Return the [X, Y] coordinate for the center point of the cell that contains the specified text.  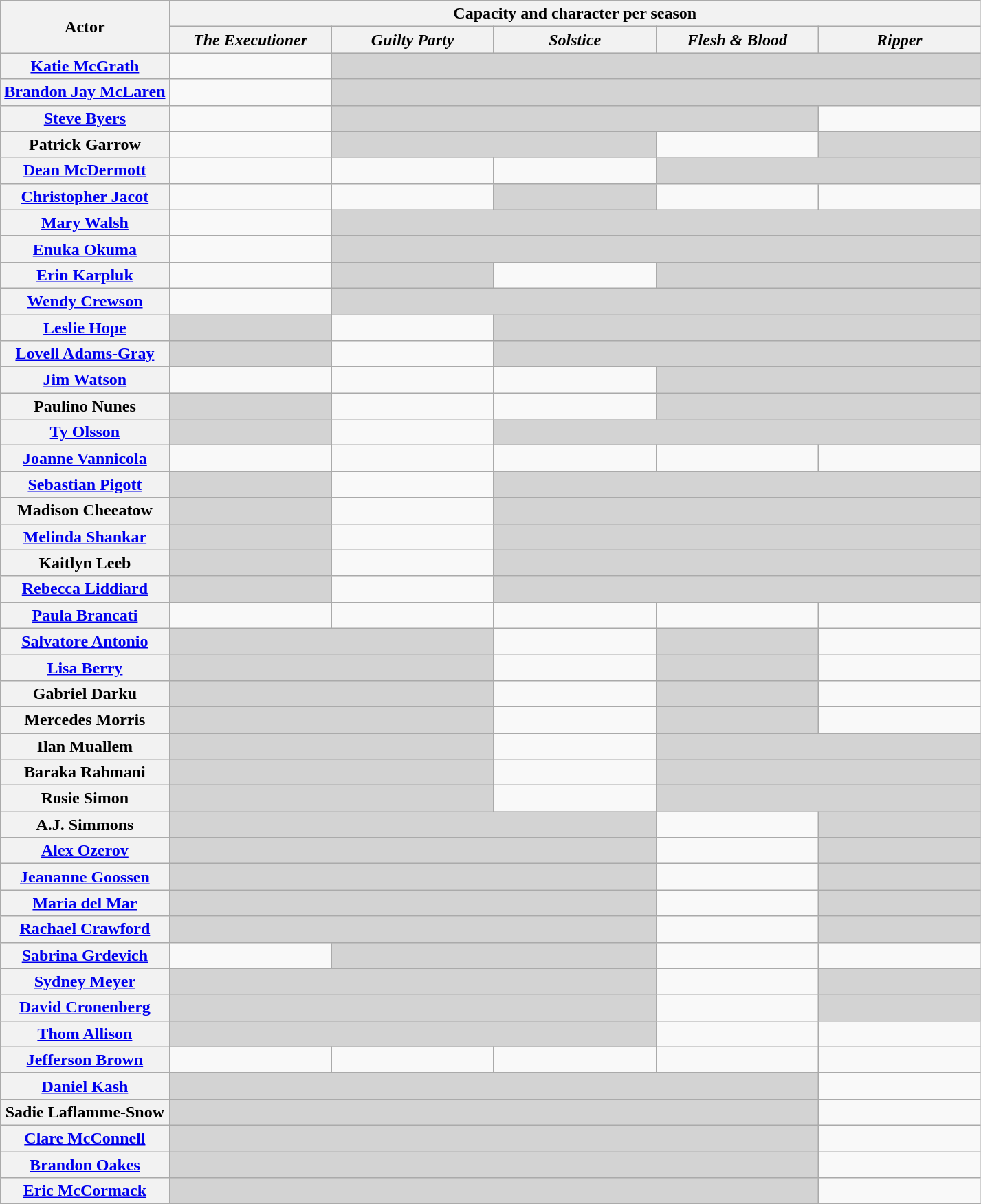
Jefferson Brown [85, 1060]
Leslie Hope [85, 328]
Solstice [575, 40]
Clare McConnell [85, 1138]
Rachael Crawford [85, 929]
Guilty Party [412, 40]
Brandon Oakes [85, 1165]
Lovell Adams-Gray [85, 354]
Gabriel Darku [85, 693]
Jim Watson [85, 380]
Capacity and character per season [575, 14]
Patrick Garrow [85, 144]
Steve Byers [85, 118]
Maria del Mar [85, 903]
Paula Brancati [85, 615]
Paulino Nunes [85, 406]
Baraka Rahmani [85, 772]
Erin Karpluk [85, 275]
Actor [85, 27]
Melinda Shankar [85, 537]
Eric McCormack [85, 1191]
Ripper [899, 40]
Madison Cheeatow [85, 511]
Rosie Simon [85, 799]
Rebecca Liddiard [85, 589]
Lisa Berry [85, 667]
Joanne Vannicola [85, 458]
Alex Ozerov [85, 851]
Mercedes Morris [85, 720]
Sadie Laflamme-Snow [85, 1112]
Flesh & Blood [737, 40]
Jeananne Goossen [85, 877]
Enuka Okuma [85, 249]
Brandon Jay McLaren [85, 92]
Sebastian Pigott [85, 484]
Christopher Jacot [85, 197]
Salvatore Antonio [85, 641]
Ty Olsson [85, 432]
Sabrina Grdevich [85, 955]
Katie McGrath [85, 66]
Sydney Meyer [85, 981]
Daniel Kash [85, 1086]
A.J. Simmons [85, 825]
Wendy Crewson [85, 301]
Thom Allison [85, 1034]
Ilan Muallem [85, 746]
The Executioner [250, 40]
David Cronenberg [85, 1007]
Dean McDermott [85, 170]
Mary Walsh [85, 223]
Kaitlyn Leeb [85, 563]
